Return [X, Y] of the center of cell containing provided text 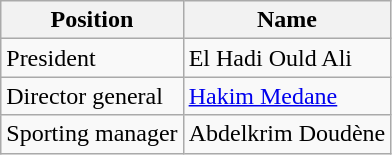
Name [287, 20]
President [92, 58]
Hakim Medane [287, 96]
Abdelkrim Doudène [287, 134]
El Hadi Ould Ali [287, 58]
Sporting manager [92, 134]
Position [92, 20]
Director general [92, 96]
